Locate the cell with the specified text and output its (X, Y) center coordinate. 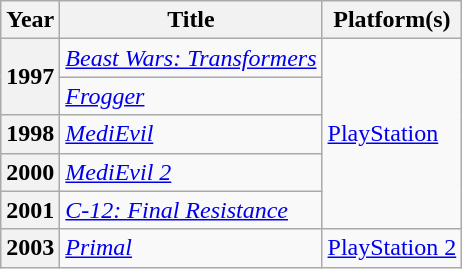
2000 (30, 172)
1997 (30, 77)
Beast Wars: Transformers (191, 58)
2001 (30, 210)
PlayStation (392, 134)
1998 (30, 134)
PlayStation 2 (392, 248)
Title (191, 20)
Year (30, 20)
MediEvil (191, 134)
Frogger (191, 96)
Platform(s) (392, 20)
Primal (191, 248)
MediEvil 2 (191, 172)
C-12: Final Resistance (191, 210)
2003 (30, 248)
